Extract the [x, y] coordinate from the center of the cell holding the provided text.  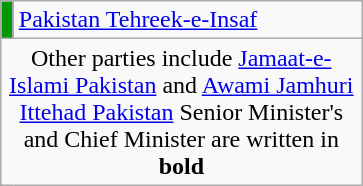
Other parties include Jamaat-e-Islami Pakistan and Awami Jamhuri Ittehad Pakistan Senior Minister's and Chief Minister are written in bold [182, 112]
Pakistan Tehreek-e-Insaf [188, 20]
